Detect which cell encompasses the target text, then output its [X, Y] center coordinate. 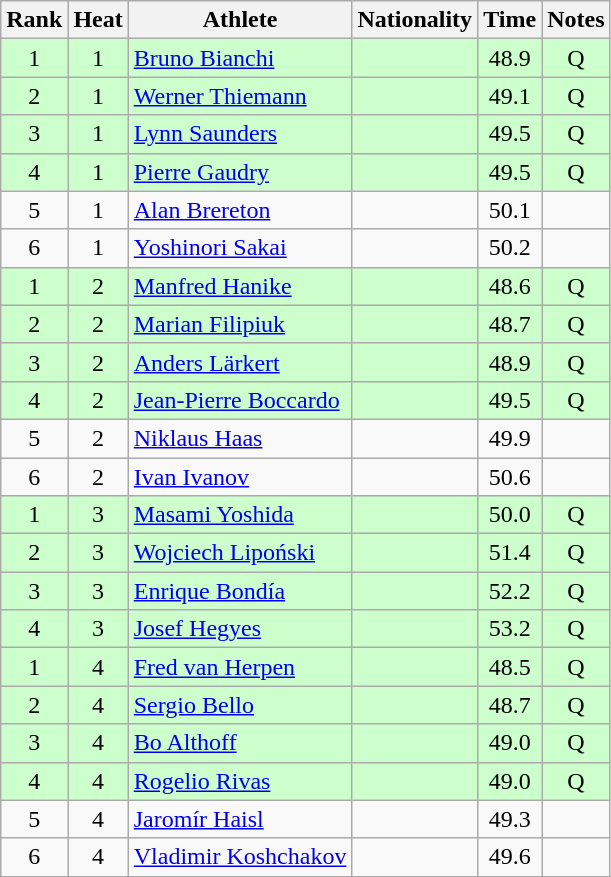
Lynn Saunders [240, 134]
Pierre Gaudry [240, 172]
50.6 [510, 477]
Masami Yoshida [240, 515]
Werner Thiemann [240, 96]
48.6 [510, 286]
Vladimir Koshchakov [240, 857]
Anders Lärkert [240, 362]
Heat [98, 20]
Manfred Hanike [240, 286]
Jean-Pierre Boccardo [240, 400]
Nationality [415, 20]
Enrique Bondía [240, 591]
Athlete [240, 20]
51.4 [510, 553]
Sergio Bello [240, 705]
49.1 [510, 96]
49.6 [510, 857]
48.5 [510, 667]
Time [510, 20]
Bruno Bianchi [240, 58]
49.9 [510, 438]
50.1 [510, 210]
50.0 [510, 515]
52.2 [510, 591]
Ivan Ivanov [240, 477]
Notes [576, 20]
Niklaus Haas [240, 438]
Yoshinori Sakai [240, 248]
Rogelio Rivas [240, 781]
50.2 [510, 248]
Jaromír Haisl [240, 819]
49.3 [510, 819]
Marian Filipiuk [240, 324]
Wojciech Lipoński [240, 553]
Alan Brereton [240, 210]
Bo Althoff [240, 743]
Rank [34, 20]
Josef Hegyes [240, 629]
53.2 [510, 629]
Fred van Herpen [240, 667]
